Return the (X, Y) coordinate for the center point of the cell that contains the specified text.  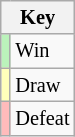
Win (42, 51)
Draw (42, 85)
Defeat (42, 118)
Key (38, 17)
